Locate the cell with the specified text and output its (X, Y) center coordinate. 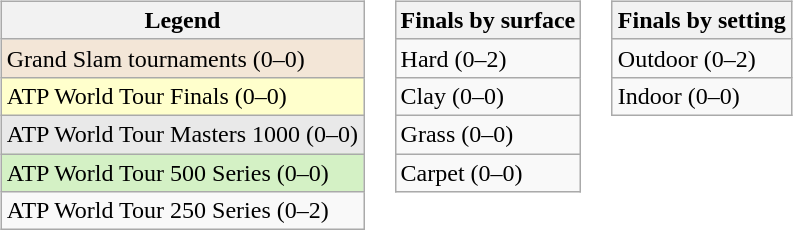
ATP World Tour Finals (0–0) (182, 96)
Hard (0–2) (488, 58)
Legend (182, 20)
ATP World Tour 500 Series (0–0) (182, 173)
Carpet (0–0) (488, 173)
Finals by setting (702, 20)
Outdoor (0–2) (702, 58)
Clay (0–0) (488, 96)
Finals by surface (488, 20)
Grand Slam tournaments (0–0) (182, 58)
Grass (0–0) (488, 134)
ATP World Tour 250 Series (0–2) (182, 211)
Indoor (0–0) (702, 96)
ATP World Tour Masters 1000 (0–0) (182, 134)
